Detect which cell encompasses the target text, then output its [X, Y] center coordinate. 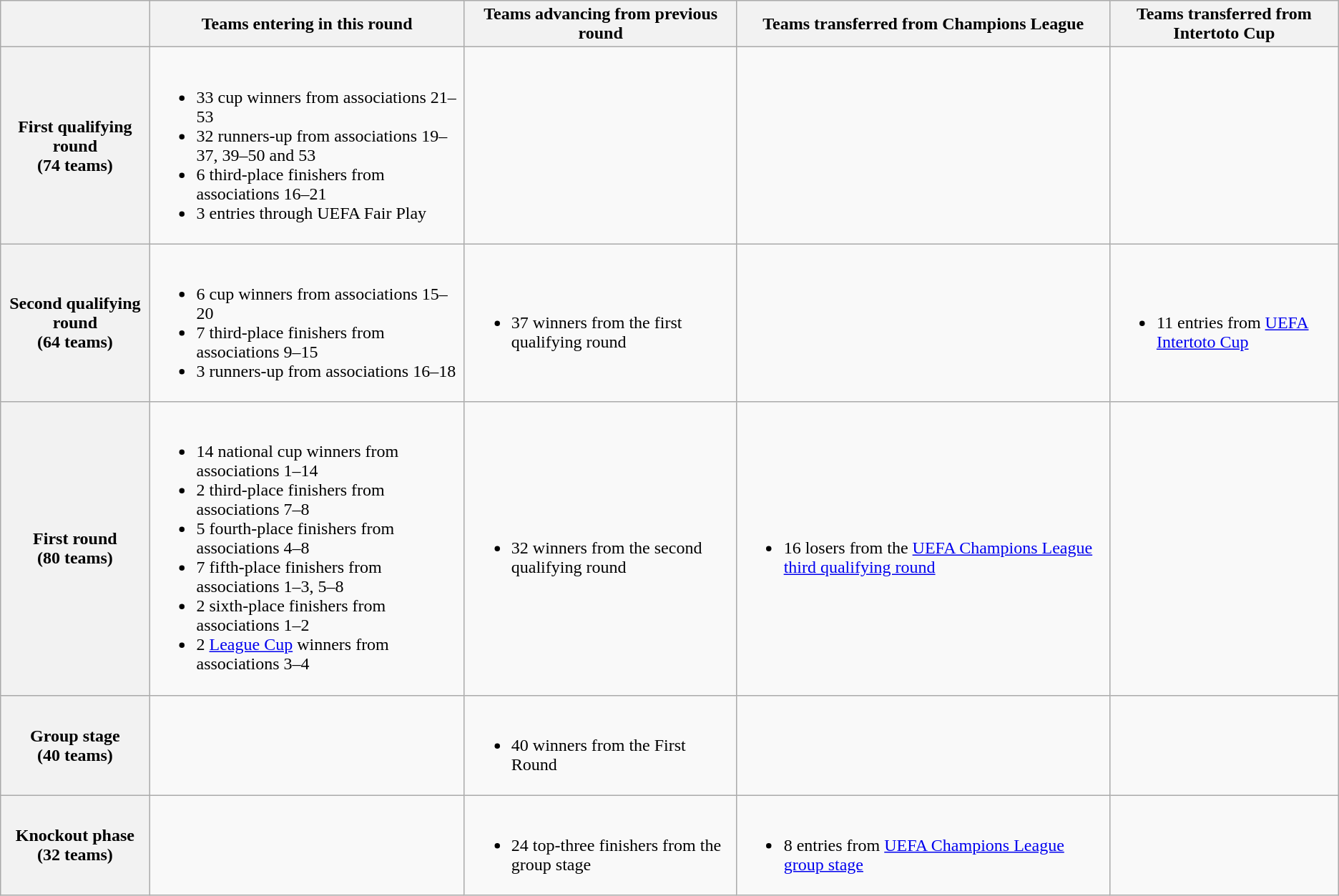
6 cup winners from associations 15–207 third-place finishers from associations 9–153 runners-up from associations 16–18 [307, 323]
37 winners from the first qualifying round [601, 323]
Second qualifying round (64 teams) [75, 323]
First qualifying round (74 teams) [75, 146]
40 winners from the First Round [601, 745]
16 losers from the UEFA Champions League third qualifying round [923, 548]
Teams transferred from Intertoto Cup [1224, 24]
Knockout phase (32 teams) [75, 845]
8 entries from UEFA Champions League group stage [923, 845]
11 entries from UEFA Intertoto Cup [1224, 323]
Teams transferred from Champions League [923, 24]
Teams entering in this round [307, 24]
32 winners from the second qualifying round [601, 548]
Group stage (40 teams) [75, 745]
First round (80 teams) [75, 548]
24 top-three finishers from the group stage [601, 845]
Teams advancing from previous round [601, 24]
